For the text-containing cell, return its midpoint in [x, y] coordinate format. 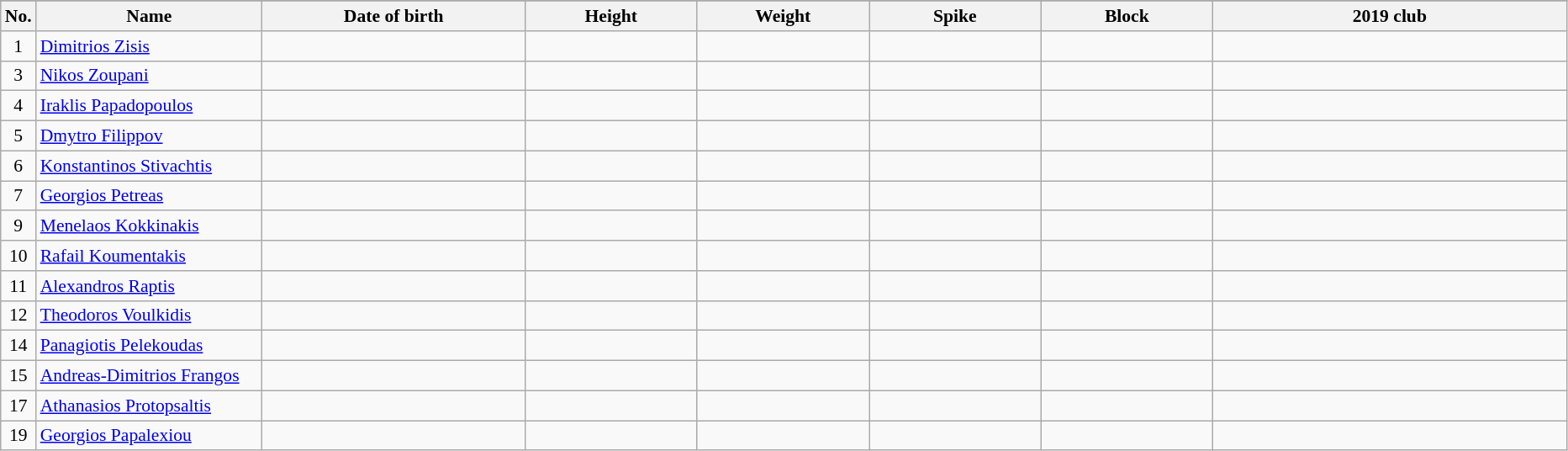
Dimitrios Zisis [150, 46]
4 [18, 106]
11 [18, 286]
Iraklis Papadopoulos [150, 106]
Dmytro Filippov [150, 136]
3 [18, 76]
5 [18, 136]
1 [18, 46]
Rafail Koumentakis [150, 256]
Georgios Petreas [150, 196]
10 [18, 256]
Theodoros Voulkidis [150, 316]
19 [18, 436]
Georgios Papalexiou [150, 436]
Menelaos Kokkinakis [150, 226]
Name [150, 16]
6 [18, 166]
14 [18, 346]
Height [610, 16]
Athanasios Protopsaltis [150, 406]
No. [18, 16]
Nikos Zoupani [150, 76]
Weight [784, 16]
Date of birth [393, 16]
Konstantinos Stivachtis [150, 166]
9 [18, 226]
15 [18, 376]
Block [1127, 16]
12 [18, 316]
Panagiotis Pelekoudas [150, 346]
Spike [955, 16]
7 [18, 196]
Andreas-Dimitrios Frangos [150, 376]
2019 club [1391, 16]
17 [18, 406]
Alexandros Raptis [150, 286]
